For the text-containing cell, return its midpoint in [X, Y] coordinate format. 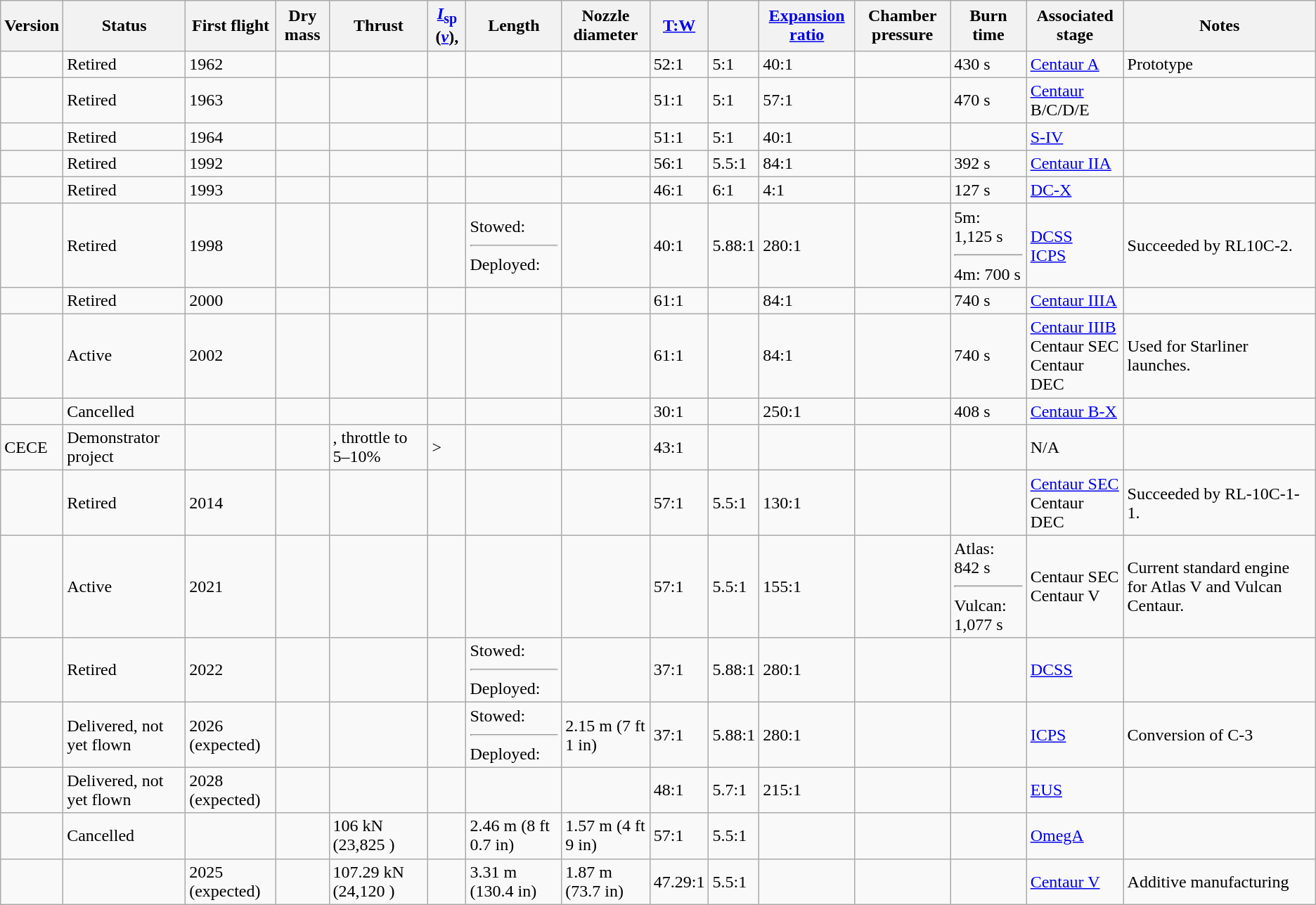
1.87 m (73.7 in) [606, 882]
43:1 [679, 447]
1964 [231, 136]
Demonstrator project [124, 447]
Thrust [378, 25]
Centaur A [1075, 64]
106 kN (23,825 ) [378, 835]
DC-X [1075, 190]
OmegA [1075, 835]
2025 (expected) [231, 882]
Succeeded by RL-10C-1-1. [1219, 503]
155:1 [807, 586]
Conversion of C-3 [1219, 735]
392 s [988, 163]
Associated stage [1075, 25]
Isp (v), [447, 25]
Centaur IIA [1075, 163]
EUS [1075, 790]
430 s [988, 64]
250:1 [807, 411]
5m: 1,125 s4m: 700 s [988, 245]
2002 [231, 356]
Atlas: 842 sVulcan: 1,077 s [988, 586]
1.57 m (4 ft 9 in) [606, 835]
470 s [988, 100]
Current standard engine for Atlas V and Vulcan Centaur. [1219, 586]
5.7:1 [734, 790]
Prototype [1219, 64]
DCSSICPS [1075, 245]
2000 [231, 300]
2.46 m (8 ft 0.7 in) [514, 835]
1963 [231, 100]
Centaur SECCentaur DEC [1075, 503]
Centaur B-X [1075, 411]
Version [32, 25]
, throttle to 5–10% [378, 447]
2021 [231, 586]
Burn time [988, 25]
2014 [231, 503]
ICPS [1075, 735]
1998 [231, 245]
Length [514, 25]
4:1 [807, 190]
Used for Starliner launches. [1219, 356]
56:1 [679, 163]
2.15 m (7 ft 1 in) [606, 735]
S-IV [1075, 136]
Succeeded by RL10C-2. [1219, 245]
2026 (expected) [231, 735]
Notes [1219, 25]
107.29 kN (24,120 ) [378, 882]
Status [124, 25]
30:1 [679, 411]
3.31 m (130.4 in) [514, 882]
46:1 [679, 190]
130:1 [807, 503]
> [447, 447]
6:1 [734, 190]
Nozzle diameter [606, 25]
48:1 [679, 790]
Expansion ratio [807, 25]
Centaur IIIBCentaur SECCentaur DEC [1075, 356]
CECE [32, 447]
Centaur V [1075, 882]
Centaur B/C/D/E [1075, 100]
127 s [988, 190]
DCSS [1075, 670]
Centaur SECCentaur V [1075, 586]
47.29:1 [679, 882]
408 s [988, 411]
Additive manufacturing [1219, 882]
T:W [679, 25]
215:1 [807, 790]
52:1 [679, 64]
2022 [231, 670]
2028 (expected) [231, 790]
1992 [231, 163]
1993 [231, 190]
Chamber pressure [903, 25]
Centaur IIIA [1075, 300]
Dry mass [302, 25]
First flight [231, 25]
N/A [1075, 447]
1962 [231, 64]
